Return the [x, y] coordinate for the center point of the cell that contains the specified text.  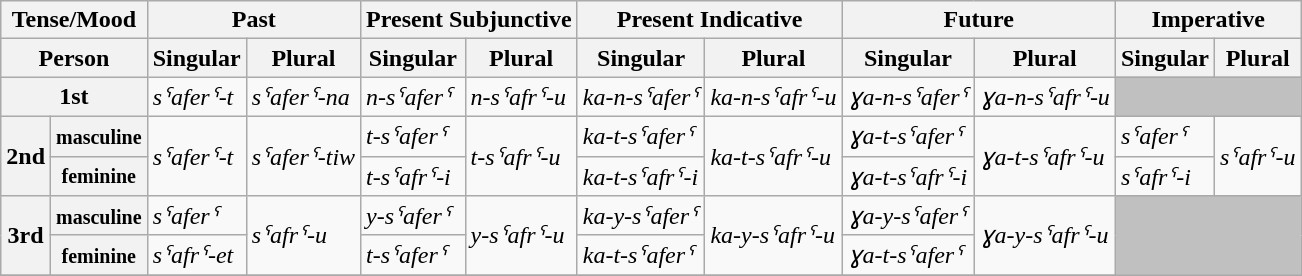
Present Subjunctive [470, 20]
t-sˤafrˤ-u [521, 156]
sˤafrˤ-i [1164, 176]
3rd [26, 236]
sˤafrˤ-et [196, 255]
ka-y-sˤafrˤ-u [774, 236]
ɣa-t-sˤafrˤ-u [1044, 156]
sˤaferˤ-tiw [303, 156]
ɣa-n-sˤaferˤ [908, 97]
ka-n-sˤaferˤ [641, 97]
ɣa-t-sˤafrˤ-i [908, 176]
y-sˤaferˤ [413, 216]
ɣa-y-sˤaferˤ [908, 216]
ka-n-sˤafrˤ-u [774, 97]
t-sˤafrˤ-i [413, 176]
Person [74, 58]
Present Indicative [710, 20]
n-sˤaferˤ [413, 97]
Tense/Mood [74, 20]
1st [74, 97]
Future [978, 20]
y-sˤafrˤ-u [521, 236]
ɣa-y-sˤafrˤ-u [1044, 236]
sˤaferˤ-na [303, 97]
n-sˤafrˤ-u [521, 97]
Imperative [1208, 20]
2nd [26, 156]
ka-t-sˤafrˤ-u [774, 156]
ka-y-sˤaferˤ [641, 216]
ɣa-n-sˤafrˤ-u [1044, 97]
Past [254, 20]
ka-t-sˤafrˤ-i [641, 176]
